Determine the (X, Y) coordinate at the center of the cell enclosing the given text.  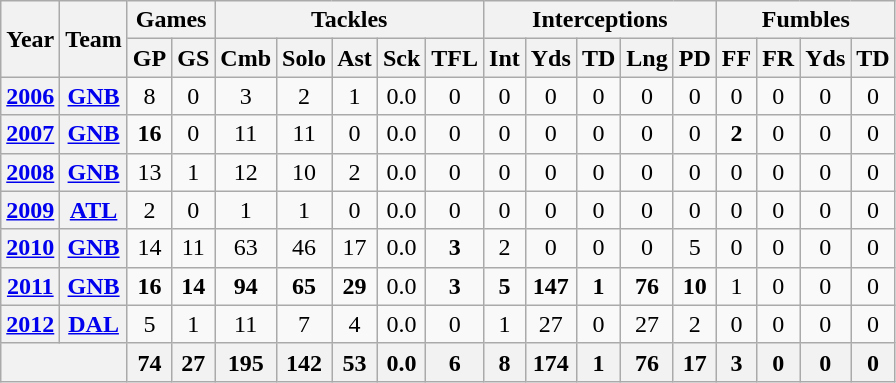
Team (94, 39)
Interceptions (600, 20)
TFL (455, 58)
Year (30, 39)
53 (355, 362)
FF (736, 58)
65 (304, 286)
Tackles (350, 20)
GP (149, 58)
2010 (30, 248)
Sck (401, 58)
GS (194, 58)
142 (304, 362)
63 (246, 248)
7 (304, 324)
147 (550, 286)
DAL (94, 324)
ATL (94, 210)
2011 (30, 286)
FR (778, 58)
12 (246, 172)
2009 (30, 210)
Games (170, 20)
Ast (355, 58)
29 (355, 286)
2007 (30, 134)
Fumbles (806, 20)
13 (149, 172)
Solo (304, 58)
Int (505, 58)
2008 (30, 172)
4 (355, 324)
Lng (647, 58)
174 (550, 362)
2006 (30, 96)
6 (455, 362)
Cmb (246, 58)
2012 (30, 324)
46 (304, 248)
94 (246, 286)
74 (149, 362)
PD (694, 58)
195 (246, 362)
